Find where the given text appears and provide that cell's center as [X, Y] coordinate. 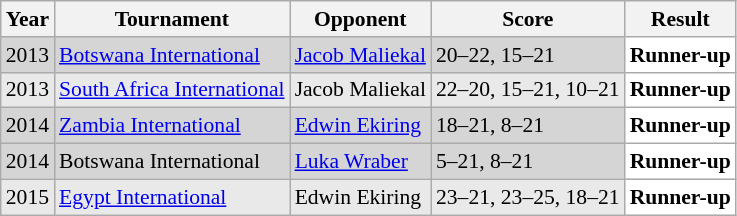
Egypt International [172, 197]
Result [680, 19]
Opponent [360, 19]
23–21, 23–25, 18–21 [528, 197]
20–22, 15–21 [528, 55]
18–21, 8–21 [528, 126]
2015 [28, 197]
South Africa International [172, 90]
Tournament [172, 19]
5–21, 8–21 [528, 162]
Luka Wraber [360, 162]
Score [528, 19]
Zambia International [172, 126]
Year [28, 19]
22–20, 15–21, 10–21 [528, 90]
